Capture the cell that displays the provided text and extract its [x, y] central coordinate. 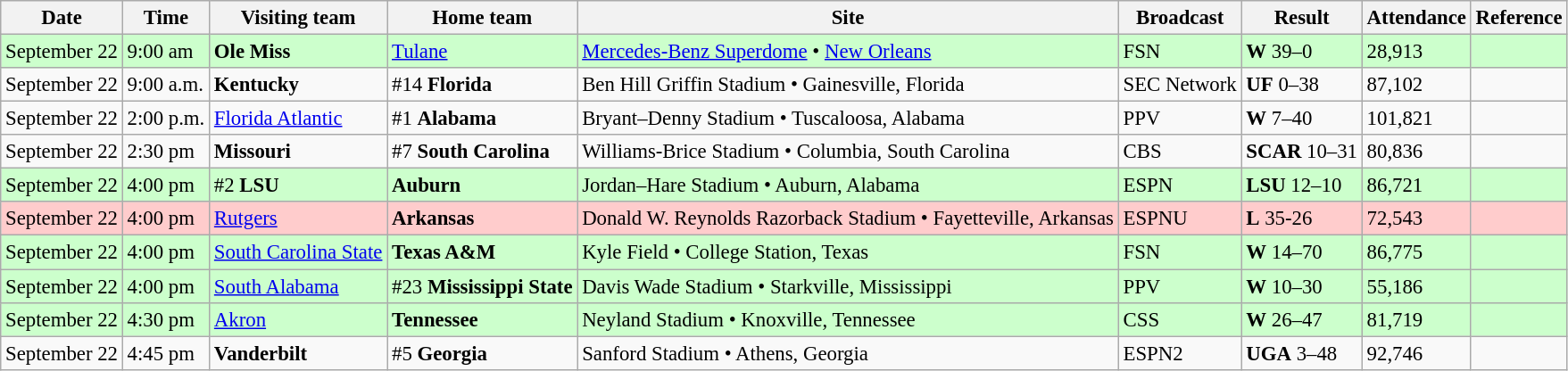
Tennessee [482, 319]
W 14–70 [1301, 252]
SCAR 10–31 [1301, 152]
Sanford Stadium • Athens, Georgia [848, 353]
80,836 [1416, 152]
9:00 a.m. [166, 85]
28,913 [1416, 52]
Time [166, 18]
Reference [1519, 18]
9:00 am [166, 52]
W 7–40 [1301, 119]
#23 Mississippi State [482, 286]
Kyle Field • College Station, Texas [848, 252]
UF 0–38 [1301, 85]
Site [848, 18]
#2 LSU [298, 185]
Ben Hill Griffin Stadium • Gainesville, Florida [848, 85]
Missouri [298, 152]
81,719 [1416, 319]
LSU 12–10 [1301, 185]
Broadcast [1180, 18]
Ole Miss [298, 52]
ESPN [1180, 185]
Visiting team [298, 18]
Tulane [482, 52]
Arkansas [482, 218]
W 39–0 [1301, 52]
87,102 [1416, 85]
4:45 pm [166, 353]
Donald W. Reynolds Razorback Stadium • Fayetteville, Arkansas [848, 218]
CBS [1180, 152]
Date [62, 18]
55,186 [1416, 286]
Texas A&M [482, 252]
SEC Network [1180, 85]
Mercedes-Benz Superdome • New Orleans [848, 52]
86,775 [1416, 252]
Auburn [482, 185]
Result [1301, 18]
2:30 pm [166, 152]
Home team [482, 18]
Akron [298, 319]
#1 Alabama [482, 119]
Neyland Stadium • Knoxville, Tennessee [848, 319]
Florida Atlantic [298, 119]
South Carolina State [298, 252]
Kentucky [298, 85]
Attendance [1416, 18]
92,746 [1416, 353]
W 26–47 [1301, 319]
4:30 pm [166, 319]
South Alabama [298, 286]
CSS [1180, 319]
101,821 [1416, 119]
L 35-26 [1301, 218]
#5 Georgia [482, 353]
Davis Wade Stadium • Starkville, Mississippi [848, 286]
72,543 [1416, 218]
ESPNU [1180, 218]
UGA 3–48 [1301, 353]
#14 Florida [482, 85]
ESPN2 [1180, 353]
W 10–30 [1301, 286]
Vanderbilt [298, 353]
Rutgers [298, 218]
86,721 [1416, 185]
Williams-Brice Stadium • Columbia, South Carolina [848, 152]
Jordan–Hare Stadium • Auburn, Alabama [848, 185]
2:00 p.m. [166, 119]
#7 South Carolina [482, 152]
Bryant–Denny Stadium • Tuscaloosa, Alabama [848, 119]
